Pinpoint the cell where the given text exists, returning its [X, Y] midpoint coordinate. 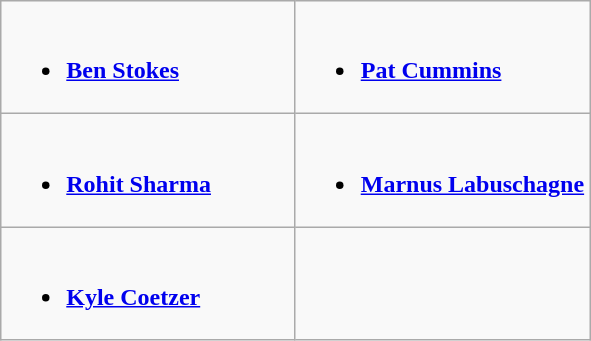
Marnus Labuschagne [442, 170]
Rohit Sharma [148, 170]
Ben Stokes [148, 58]
Pat Cummins [442, 58]
Kyle Coetzer [148, 284]
